Return the [X, Y] coordinate for the center point of the cell that contains the specified text.  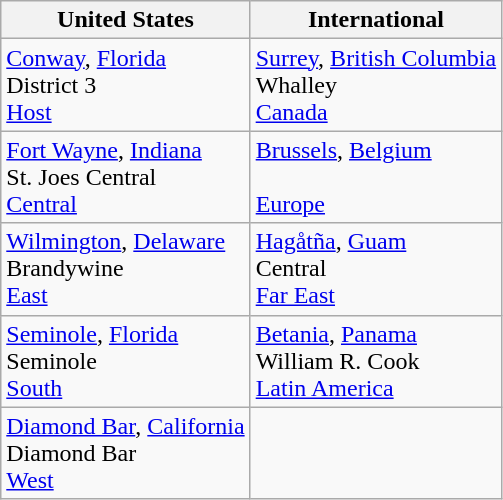
Fort Wayne, IndianaSt. Joes CentralCentral [126, 177]
Seminole, FloridaSeminoleSouth [126, 361]
Wilmington, Delaware Brandywine East [126, 269]
United States [126, 20]
International [376, 20]
Brussels, Belgium Europe [376, 177]
Surrey, British ColumbiaWhalleyCanada [376, 85]
Betania, Panama William R. Cook Latin America [376, 361]
Hagåtña, GuamCentralFar East [376, 269]
Conway, FloridaDistrict 3Host [126, 85]
Diamond Bar, CaliforniaDiamond BarWest [126, 453]
